For the text-containing cell, return its midpoint in [x, y] coordinate format. 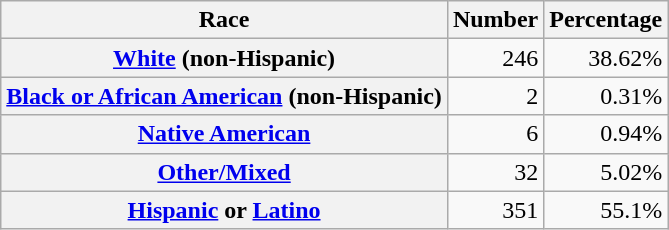
32 [495, 172]
Native American [224, 134]
Percentage [606, 20]
246 [495, 58]
Number [495, 20]
38.62% [606, 58]
Other/Mixed [224, 172]
Black or African American (non-Hispanic) [224, 96]
0.31% [606, 96]
0.94% [606, 134]
Hispanic or Latino [224, 210]
Race [224, 20]
351 [495, 210]
55.1% [606, 210]
5.02% [606, 172]
2 [495, 96]
White (non-Hispanic) [224, 58]
6 [495, 134]
